Capture the cell that displays the provided text and extract its [x, y] central coordinate. 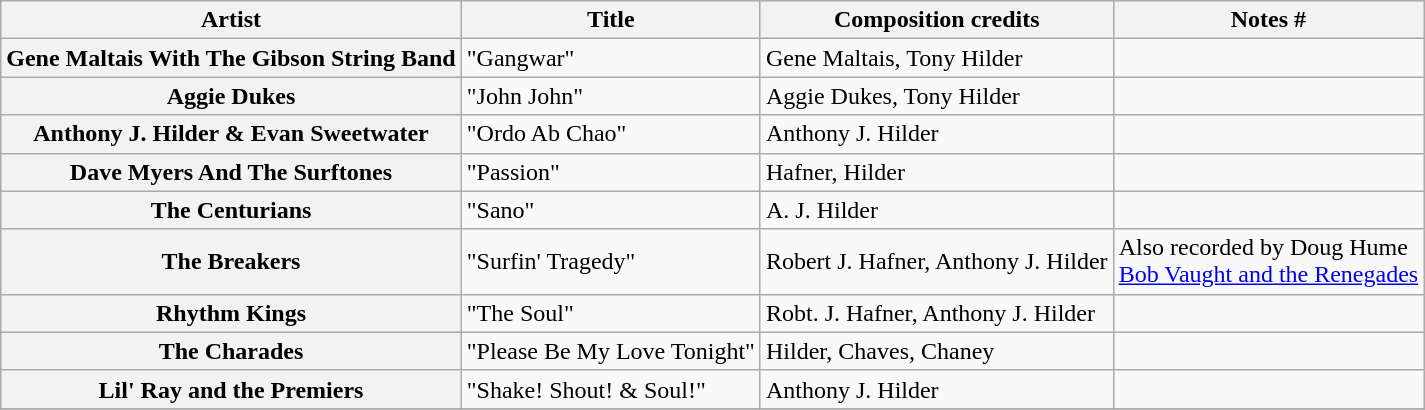
"The Soul" [610, 313]
Title [610, 20]
"Gangwar" [610, 58]
Dave Myers And The Surftones [231, 172]
A. J. Hilder [936, 210]
Gene Maltais, Tony Hilder [936, 58]
"Ordo Ab Chao" [610, 134]
Robert J. Hafner, Anthony J. Hilder [936, 262]
"Passion" [610, 172]
Notes # [1268, 20]
Also recorded by Doug HumeBob Vaught and the Renegades [1268, 262]
"Surfin' Tragedy" [610, 262]
Aggie Dukes, Tony Hilder [936, 96]
The Charades [231, 351]
The Centurians [231, 210]
Gene Maltais With The Gibson String Band [231, 58]
Rhythm Kings [231, 313]
Lil' Ray and the Premiers [231, 389]
Aggie Dukes [231, 96]
Anthony J. Hilder & Evan Sweetwater [231, 134]
Hafner, Hilder [936, 172]
Composition credits [936, 20]
Robt. J. Hafner, Anthony J. Hilder [936, 313]
"John John" [610, 96]
"Shake! Shout! & Soul!" [610, 389]
"Sano" [610, 210]
"Please Be My Love Tonight" [610, 351]
Artist [231, 20]
Hilder, Chaves, Chaney [936, 351]
The Breakers [231, 262]
